Capture the cell that displays the provided text and extract its (x, y) central coordinate. 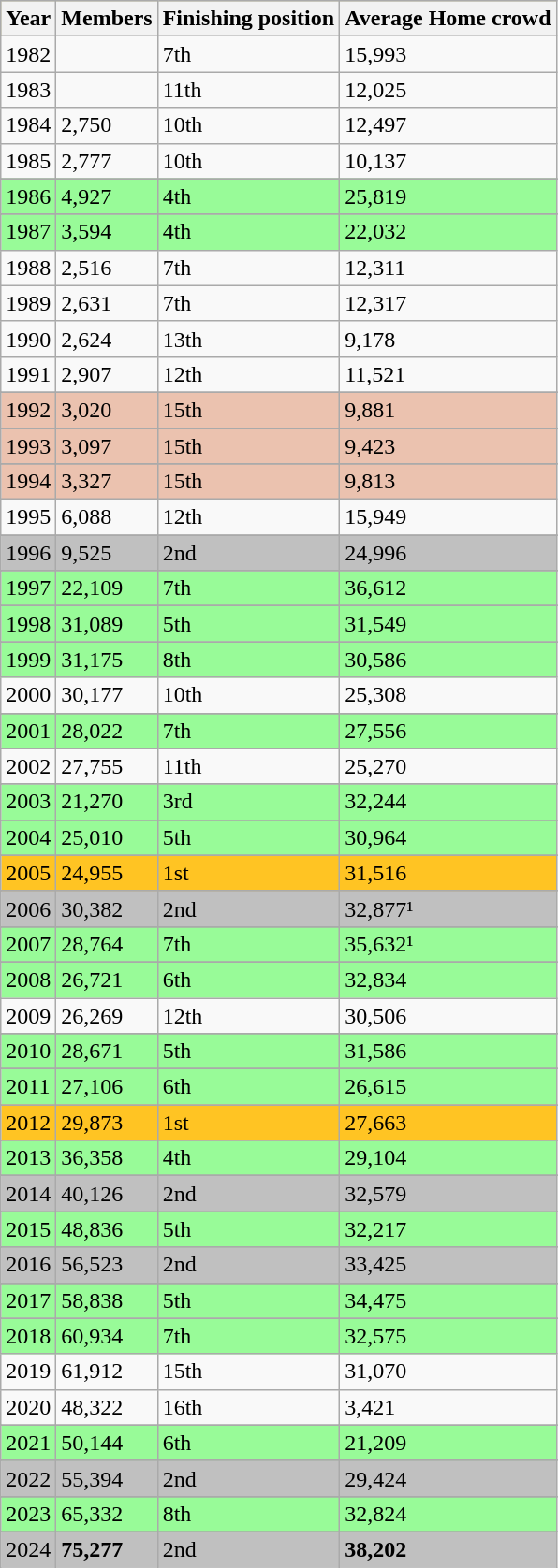
48,836 (107, 1229)
21,209 (448, 1443)
32,575 (448, 1336)
2023 (28, 1514)
2,624 (107, 339)
32,217 (448, 1229)
3,327 (107, 482)
6,088 (107, 517)
13th (248, 339)
29,873 (107, 1123)
32,244 (448, 802)
30,506 (448, 1015)
9,813 (448, 482)
27,106 (107, 1087)
1993 (28, 446)
30,964 (448, 837)
Members (107, 19)
40,126 (107, 1194)
33,425 (448, 1265)
11,521 (448, 374)
2012 (28, 1123)
75,277 (107, 1549)
15,993 (448, 54)
58,838 (107, 1300)
9,178 (448, 339)
Finishing position (248, 19)
30,382 (107, 908)
1984 (28, 125)
12,025 (448, 90)
2002 (28, 766)
2000 (28, 695)
26,269 (107, 1015)
31,175 (107, 660)
10,137 (448, 161)
24,955 (107, 873)
2011 (28, 1087)
31,089 (107, 624)
36,612 (448, 588)
28,022 (107, 731)
12,317 (448, 303)
26,721 (107, 980)
9,881 (448, 410)
9,525 (107, 553)
2022 (28, 1478)
12,311 (448, 268)
2015 (28, 1229)
1985 (28, 161)
24,996 (448, 553)
60,934 (107, 1336)
55,394 (107, 1478)
15,949 (448, 517)
2021 (28, 1443)
28,671 (107, 1052)
2018 (28, 1336)
2005 (28, 873)
48,322 (107, 1407)
38,202 (448, 1549)
25,819 (448, 196)
1991 (28, 374)
1995 (28, 517)
1983 (28, 90)
3,020 (107, 410)
2,516 (107, 268)
16th (248, 1407)
28,764 (107, 944)
2006 (28, 908)
2016 (28, 1265)
27,663 (448, 1123)
2020 (28, 1407)
29,424 (448, 1478)
1989 (28, 303)
31,586 (448, 1052)
32,824 (448, 1514)
1988 (28, 268)
31,549 (448, 624)
1990 (28, 339)
30,177 (107, 695)
1992 (28, 410)
4,927 (107, 196)
25,308 (448, 695)
Average Home crowd (448, 19)
2008 (28, 980)
2009 (28, 1015)
2004 (28, 837)
2010 (28, 1052)
1994 (28, 482)
50,144 (107, 1443)
61,912 (107, 1372)
2017 (28, 1300)
9,423 (448, 446)
1982 (28, 54)
3rd (248, 802)
1998 (28, 624)
31,070 (448, 1372)
25,270 (448, 766)
32,834 (448, 980)
29,104 (448, 1158)
65,332 (107, 1514)
36,358 (107, 1158)
22,109 (107, 588)
30,586 (448, 660)
32,877¹ (448, 908)
2019 (28, 1372)
1997 (28, 588)
35,632¹ (448, 944)
2003 (28, 802)
2,750 (107, 125)
3,097 (107, 446)
2014 (28, 1194)
2007 (28, 944)
34,475 (448, 1300)
2,907 (107, 374)
1999 (28, 660)
2,777 (107, 161)
1986 (28, 196)
27,556 (448, 731)
3,421 (448, 1407)
2,631 (107, 303)
56,523 (107, 1265)
31,516 (448, 873)
Year (28, 19)
1996 (28, 553)
2001 (28, 731)
2013 (28, 1158)
2024 (28, 1549)
1987 (28, 232)
22,032 (448, 232)
26,615 (448, 1087)
32,579 (448, 1194)
25,010 (107, 837)
3,594 (107, 232)
12,497 (448, 125)
21,270 (107, 802)
27,755 (107, 766)
